Determine the [x, y] coordinate at the center of the cell enclosing the given text.  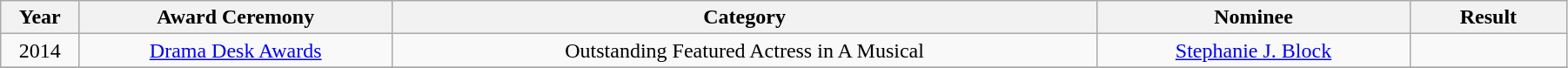
Year [40, 17]
2014 [40, 51]
Nominee [1254, 17]
Outstanding Featured Actress in A Musical [745, 51]
Result [1488, 17]
Award Ceremony [236, 17]
Category [745, 17]
Drama Desk Awards [236, 51]
Stephanie J. Block [1254, 51]
